Capture the cell that displays the provided text and extract its (x, y) central coordinate. 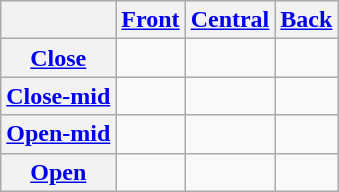
Front (150, 20)
Back (306, 20)
Open-mid (58, 134)
Open (58, 172)
Close (58, 58)
Close-mid (58, 96)
Central (230, 20)
